Capture the cell that displays the provided text and extract its (x, y) central coordinate. 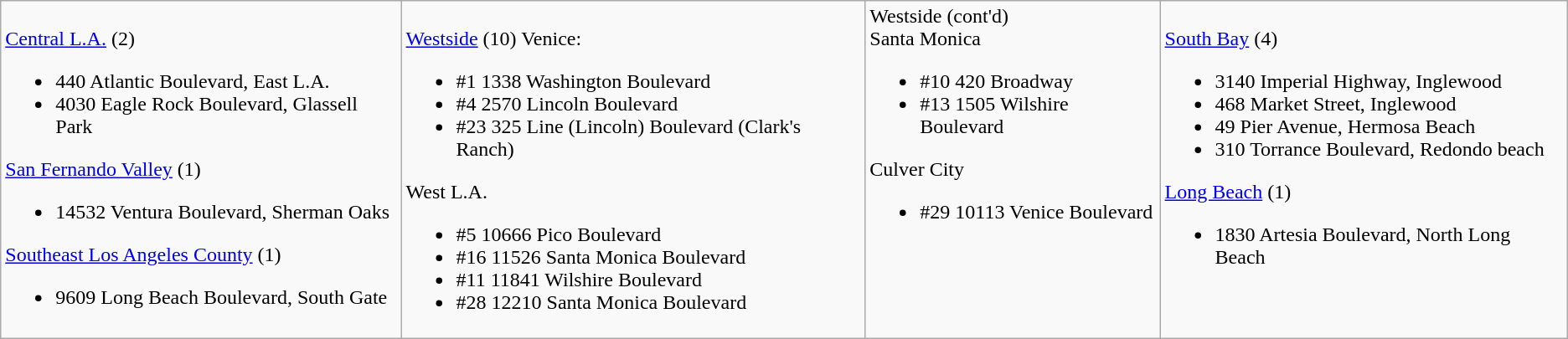
Westside (cont'd)Santa Monica#10 420 Broadway#13 1505 Wilshire BoulevardCulver City#29 10113 Venice Boulevard (1013, 170)
